Determine the [x, y] coordinate at the center of the cell enclosing the given text.  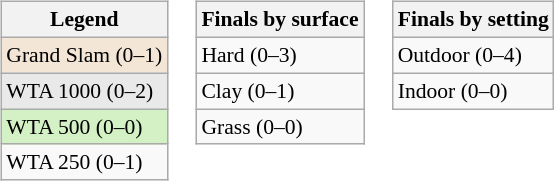
WTA 250 (0–1) [84, 162]
Outdoor (0–4) [474, 55]
Finals by setting [474, 20]
Finals by surface [280, 20]
Legend [84, 20]
Indoor (0–0) [474, 91]
Grand Slam (0–1) [84, 55]
Hard (0–3) [280, 55]
Clay (0–1) [280, 91]
WTA 500 (0–0) [84, 127]
WTA 1000 (0–2) [84, 91]
Grass (0–0) [280, 127]
